Determine the [x, y] coordinate at the center of the cell enclosing the given text.  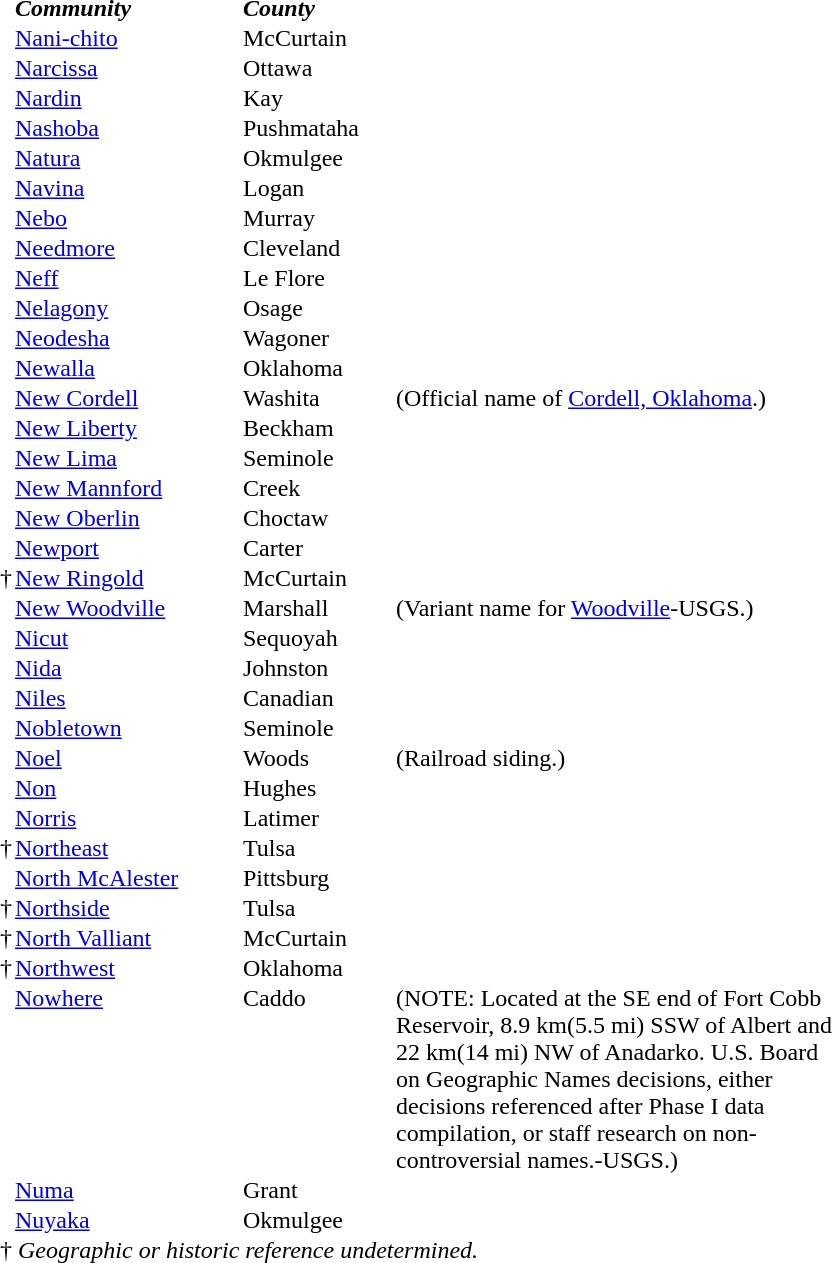
Niles [128, 698]
Nobletown [128, 728]
Nicut [128, 638]
New Liberty [128, 428]
Norris [128, 818]
Nardin [128, 98]
Sequoyah [318, 638]
Latimer [318, 818]
Nebo [128, 218]
Nashoba [128, 128]
Nuyaka [128, 1220]
Neodesha [128, 338]
Choctaw [318, 518]
Logan [318, 188]
Needmore [128, 248]
Non [128, 788]
Pittsburg [318, 878]
New Cordell [128, 398]
Marshall [318, 608]
Ottawa [318, 68]
Nida [128, 668]
Kay [318, 98]
Nowhere [128, 1080]
Nelagony [128, 308]
Washita [318, 398]
Northwest [128, 968]
New Oberlin [128, 518]
Natura [128, 158]
Navina [128, 188]
Grant [318, 1190]
New Ringold [128, 578]
North Valliant [128, 938]
Woods [318, 758]
Northside [128, 908]
Murray [318, 218]
Le Flore [318, 278]
Johnston [318, 668]
Northeast [128, 848]
New Lima [128, 458]
Canadian [318, 698]
Newalla [128, 368]
New Mannford [128, 488]
Osage [318, 308]
Noel [128, 758]
Pushmataha [318, 128]
Cleveland [318, 248]
Carter [318, 548]
Caddo [318, 1080]
New Woodville [128, 608]
Wagoner [318, 338]
Narcissa [128, 68]
Creek [318, 488]
North McAlester [128, 878]
Numa [128, 1190]
Nani-chito [128, 38]
Beckham [318, 428]
Neff [128, 278]
Hughes [318, 788]
Newport [128, 548]
